Return [X, Y] of the center of cell containing provided text 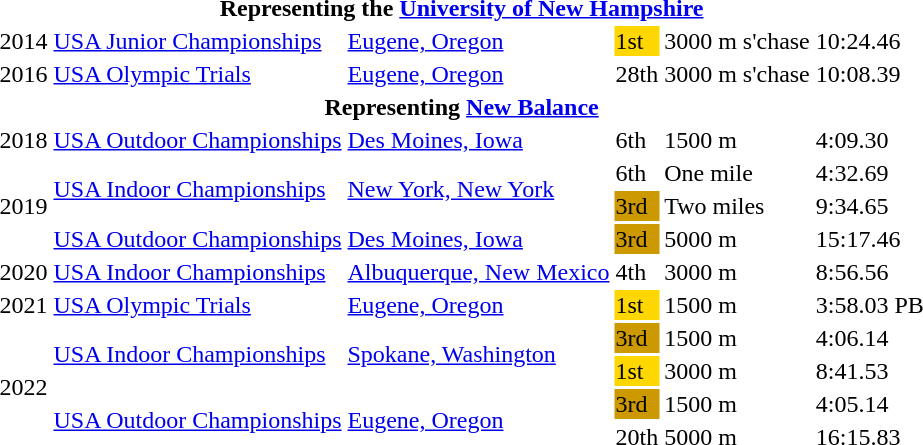
Spokane, Washington [478, 354]
Two miles [738, 206]
Albuquerque, New Mexico [478, 272]
28th [637, 74]
New York, New York [478, 190]
USA Junior Championships [198, 41]
One mile [738, 173]
5000 m [738, 239]
4th [637, 272]
